Locate the cell with the specified text and output its (x, y) center coordinate. 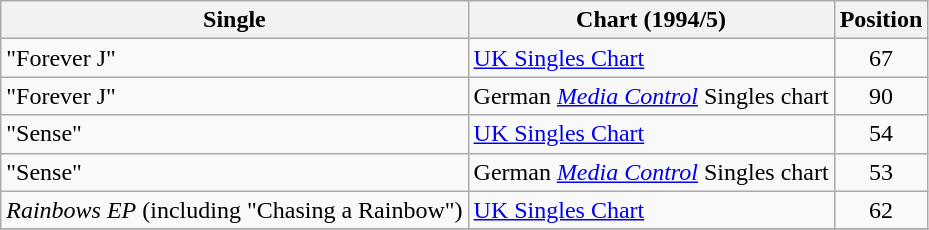
Chart (1994/5) (651, 20)
90 (881, 96)
67 (881, 58)
53 (881, 172)
54 (881, 134)
Rainbows EP (including "Chasing a Rainbow") (234, 210)
62 (881, 210)
Single (234, 20)
Position (881, 20)
